Provide the (x, y) coordinate of the cell's center where the given text is located.  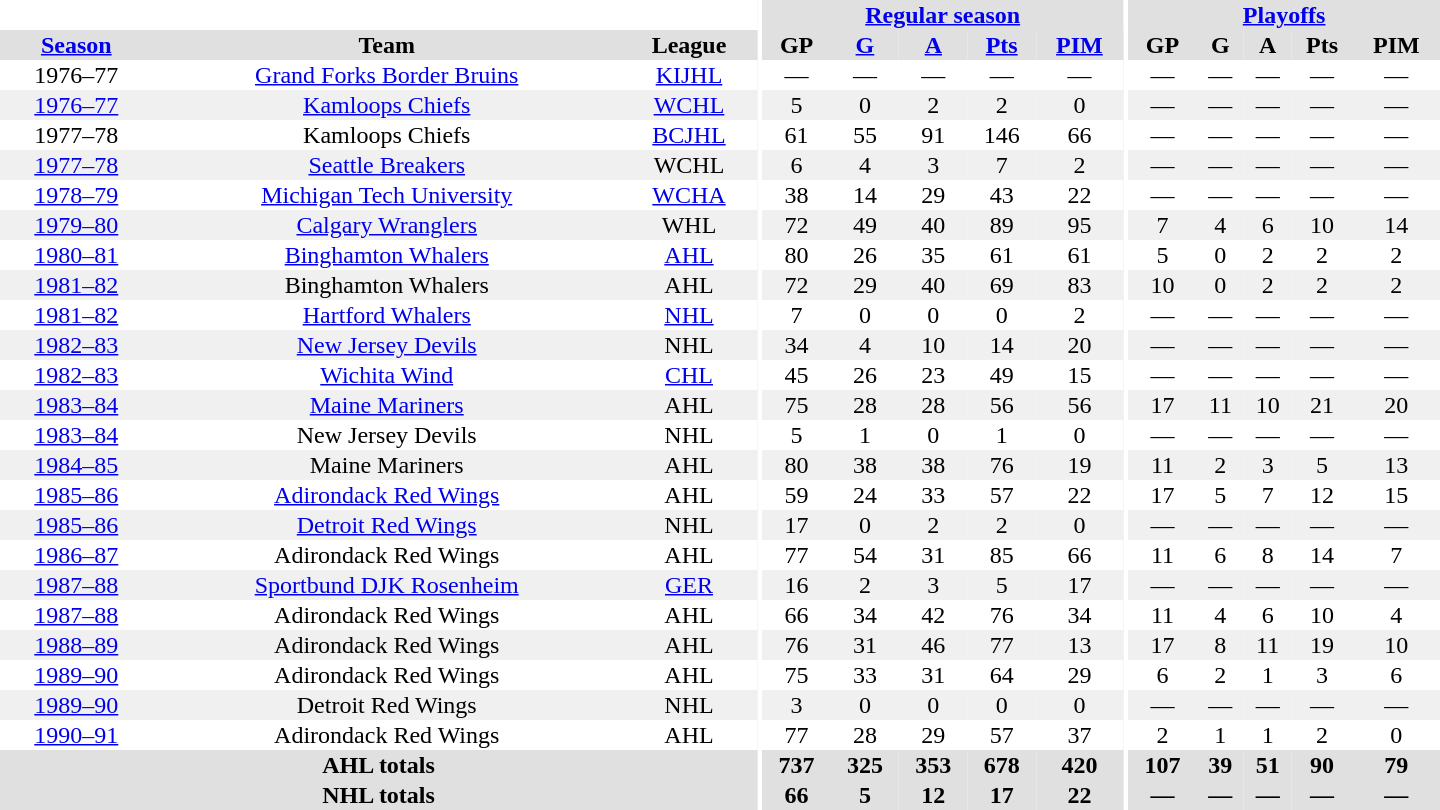
39 (1220, 765)
85 (1002, 555)
79 (1396, 765)
107 (1162, 765)
45 (796, 375)
BCJHL (689, 135)
1978–79 (76, 195)
23 (933, 375)
420 (1080, 765)
35 (933, 255)
Season (76, 45)
Michigan Tech University (387, 195)
WCHA (689, 195)
1988–89 (76, 645)
Team (387, 45)
Seattle Breakers (387, 165)
16 (796, 585)
678 (1002, 765)
325 (865, 765)
1986–87 (76, 555)
Playoffs (1284, 15)
55 (865, 135)
1984–85 (76, 465)
89 (1002, 225)
59 (796, 495)
21 (1322, 405)
90 (1322, 765)
24 (865, 495)
Hartford Whalers (387, 315)
353 (933, 765)
69 (1002, 285)
Calgary Wranglers (387, 225)
146 (1002, 135)
Regular season (942, 15)
KIJHL (689, 75)
51 (1268, 765)
43 (1002, 195)
NHL totals (378, 795)
Sportbund DJK Rosenheim (387, 585)
91 (933, 135)
Wichita Wind (387, 375)
League (689, 45)
1990–91 (76, 735)
42 (933, 615)
CHL (689, 375)
1979–80 (76, 225)
54 (865, 555)
37 (1080, 735)
737 (796, 765)
95 (1080, 225)
46 (933, 645)
GER (689, 585)
Grand Forks Border Bruins (387, 75)
83 (1080, 285)
WHL (689, 225)
64 (1002, 675)
1980–81 (76, 255)
AHL totals (378, 765)
